Return (x, y) of the center of cell containing provided text 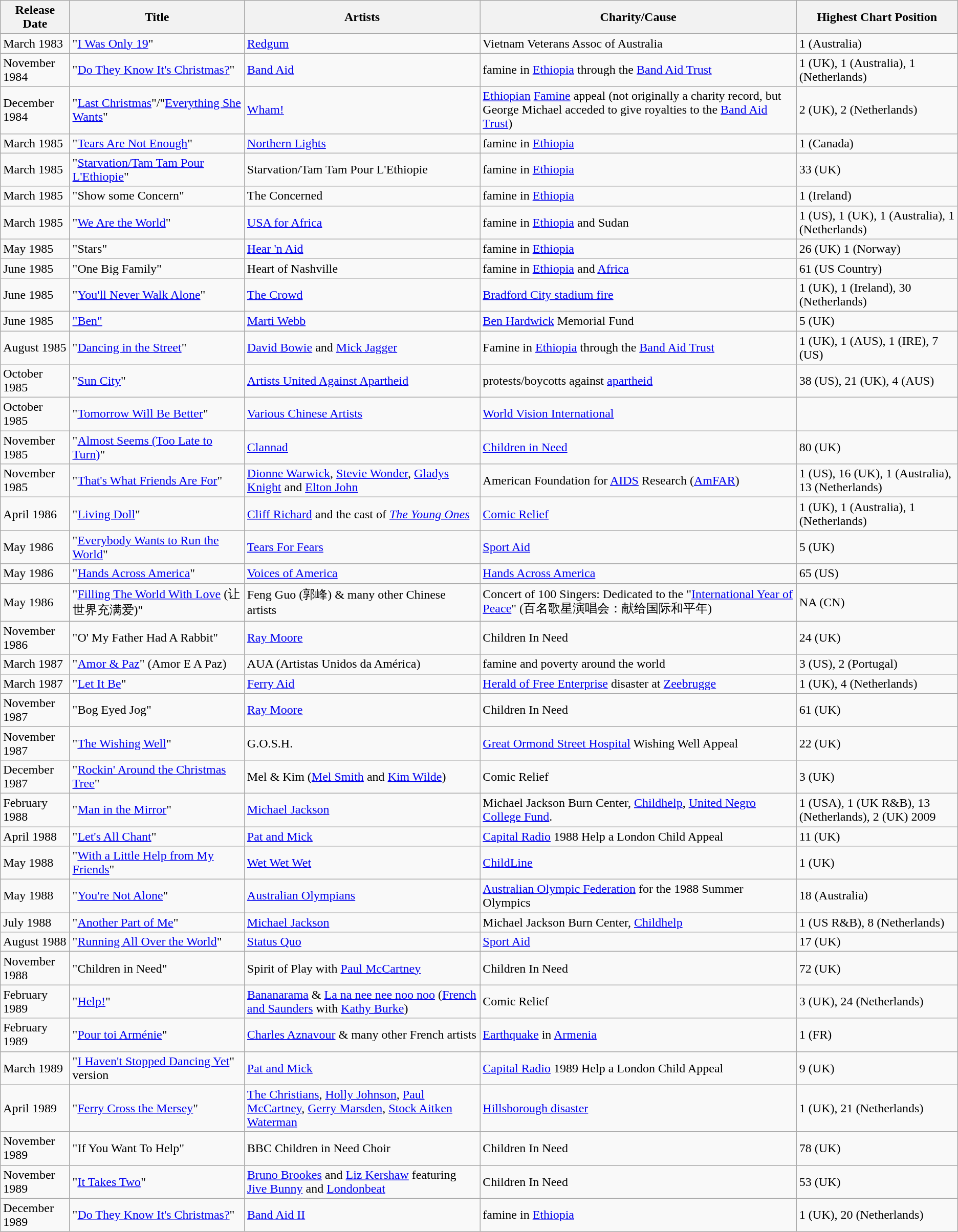
"Ferry Cross the Mersey" (157, 1108)
Bradford City stadium fire (639, 295)
Charles Aznavour & many other French artists (362, 1035)
11 (UK) (877, 837)
33 (UK) (877, 170)
"It Takes Two" (157, 1182)
Artists (362, 17)
1 (FR) (877, 1035)
November 1984 (35, 70)
"Help!" (157, 1002)
famine in Ethiopia and Africa (639, 268)
Cliff Richard and the cast of The Young Ones (362, 514)
Mel & Kim (Mel Smith and Kim Wilde) (362, 777)
3 (UK) (877, 777)
"We Are the World" (157, 222)
"Ben" (157, 321)
"Dancing in the Street" (157, 347)
"Sun City" (157, 381)
Hands Across America (639, 574)
"With a Little Help from My Friends" (157, 863)
"Man in the Mirror" (157, 809)
Northern Lights (362, 143)
1 (Australia) (877, 43)
American Foundation for AIDS Research (AmFAR) (639, 481)
1 (US), 1 (UK), 1 (Australia), 1 (Netherlands) (877, 222)
"Tomorrow Will Be Better" (157, 414)
17 (UK) (877, 942)
August 1985 (35, 347)
Clannad (362, 447)
1 (UK), 1 (AUS), 1 (IRE), 7 (US) (877, 347)
Famine in Ethiopia through the Band Aid Trust (639, 347)
Children in Need (639, 447)
1 (USA), 1 (UK R&B), 13 (Netherlands), 2 (UK) 2009 (877, 809)
Dionne Warwick, Stevie Wonder, Gladys Knight and Elton John (362, 481)
53 (UK) (877, 1182)
Ben Hardwick Memorial Fund (639, 321)
Band Aid (362, 70)
"Show some Concern" (157, 196)
Hillsborough disaster (639, 1108)
Vietnam Veterans Assoc of Australia (639, 43)
26 (UK) 1 (Norway) (877, 249)
famine in Ethiopia and Sudan (639, 222)
"Starvation/Tam Tam Pour L'Ethiopie" (157, 170)
G.O.S.H. (362, 743)
The Crowd (362, 295)
22 (UK) (877, 743)
"Filling The World With Love (让世界充满爱)" (157, 602)
Concert of 100 Singers: Dedicated to the "International Year of Peace" (百名歌星演唱会：献给国际和平年) (639, 602)
AUA (Artistas Unidos da América) (362, 664)
1 (UK), 4 (Netherlands) (877, 684)
1 (UK), 21 (Netherlands) (877, 1108)
Bruno Brookes and Liz Kershaw featuring Jive Bunny and Londonbeat (362, 1182)
World Vision International (639, 414)
"Stars" (157, 249)
"That's What Friends Are For" (157, 481)
"Running All Over the World" (157, 942)
78 (UK) (877, 1148)
"Rockin' Around the Christmas Tree" (157, 777)
1 (UK) (877, 863)
18 (Australia) (877, 896)
"Children in Need" (157, 968)
1 (US), 16 (UK), 1 (Australia), 13 (Netherlands) (877, 481)
"Almost Seems (Too Late to Turn)" (157, 447)
1 (UK), 1 (Ireland), 30 (Netherlands) (877, 295)
Wham! (362, 110)
December 1987 (35, 777)
24 (UK) (877, 637)
BBC Children in Need Choir (362, 1148)
April 1989 (35, 1108)
1 (UK), 20 (Netherlands) (877, 1215)
December 1984 (35, 110)
"Living Doll" (157, 514)
Starvation/Tam Tam Pour L'Ethiopie (362, 170)
December 1989 (35, 1215)
Wet Wet Wet (362, 863)
"I Haven't Stopped Dancing Yet" version (157, 1068)
Various Chinese Artists (362, 414)
David Bowie and Mick Jagger (362, 347)
Michael Jackson Burn Center, Childhelp, United Negro College Fund. (639, 809)
famine in Ethiopia through the Band Aid Trust (639, 70)
August 1988 (35, 942)
"Let's All Chant" (157, 837)
Australian Olympic Federation for the 1988 Summer Olympics (639, 896)
Title (157, 17)
famine and poverty around the world (639, 664)
"The Wishing Well" (157, 743)
November 1988 (35, 968)
Herald of Free Enterprise disaster at Zeebrugge (639, 684)
"I Was Only 19" (157, 43)
"O' My Father Had A Rabbit" (157, 637)
"You'll Never Walk Alone" (157, 295)
"You're Not Alone" (157, 896)
November 1986 (35, 637)
3 (UK), 24 (Netherlands) (877, 1002)
May 1985 (35, 249)
Hear 'n Aid (362, 249)
"Hands Across America" (157, 574)
72 (UK) (877, 968)
Heart of Nashville (362, 268)
"One Big Family" (157, 268)
protests/boycotts against apartheid (639, 381)
"Tears Are Not Enough" (157, 143)
March 1983 (35, 43)
Artists United Against Apartheid (362, 381)
Capital Radio 1989 Help a London Child Appeal (639, 1068)
1 (Canada) (877, 143)
"Pour toi Arménie" (157, 1035)
July 1988 (35, 922)
61 (US Country) (877, 268)
"Bog Eyed Jog" (157, 710)
Ethiopian Famine appeal (not originally a charity record, but George Michael acceded to give royalties to the Band Aid Trust) (639, 110)
"Let It Be" (157, 684)
April 1986 (35, 514)
"Amor & Paz" (Amor E A Paz) (157, 664)
"If You Want To Help" (157, 1148)
38 (US), 21 (UK), 4 (AUS) (877, 381)
"Last Christmas"/"Everything She Wants" (157, 110)
Earthquake in Armenia (639, 1035)
65 (US) (877, 574)
1 (US R&B), 8 (Netherlands) (877, 922)
February 1988 (35, 809)
Redgum (362, 43)
Feng Guo (郭峰) & many other Chinese artists (362, 602)
The Concerned (362, 196)
1 (Ireland) (877, 196)
Status Quo (362, 942)
"Everybody Wants to Run the World" (157, 547)
Spirit of Play with Paul McCartney (362, 968)
61 (UK) (877, 710)
Bananarama & La na nee nee noo noo (French and Saunders with Kathy Burke) (362, 1002)
9 (UK) (877, 1068)
Highest Chart Position (877, 17)
Australian Olympians (362, 896)
The Christians, Holly Johnson, Paul McCartney, Gerry Marsden, Stock Aitken Waterman (362, 1108)
Ferry Aid (362, 684)
Great Ormond Street Hospital Wishing Well Appeal (639, 743)
Charity/Cause (639, 17)
Release Date (35, 17)
Band Aid II (362, 1215)
March 1989 (35, 1068)
April 1988 (35, 837)
Voices of America (362, 574)
NA (CN) (877, 602)
USA for Africa (362, 222)
3 (US), 2 (Portugal) (877, 664)
"Another Part of Me" (157, 922)
Michael Jackson Burn Center, Childhelp (639, 922)
Tears For Fears (362, 547)
80 (UK) (877, 447)
ChildLine (639, 863)
Marti Webb (362, 321)
Capital Radio 1988 Help a London Child Appeal (639, 837)
2 (UK), 2 (Netherlands) (877, 110)
